For the text-containing cell, return its midpoint in (X, Y) coordinate format. 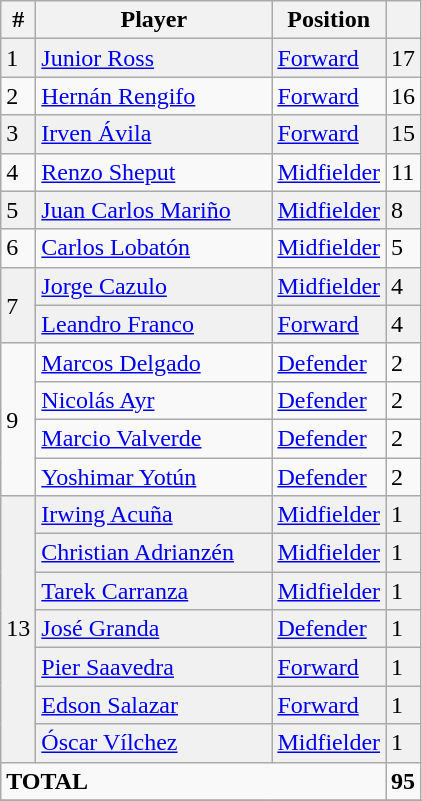
17 (404, 58)
Tarek Carranza (154, 591)
Position (329, 20)
Leandro Franco (154, 324)
13 (18, 629)
Renzo Sheput (154, 172)
Player (154, 20)
Yoshimar Yotún (154, 477)
Pier Saavedra (154, 667)
Jorge Cazulo (154, 286)
Carlos Lobatón (154, 248)
3 (18, 134)
7 (18, 305)
Óscar Vílchez (154, 743)
Christian Adrianzén (154, 553)
TOTAL (194, 781)
11 (404, 172)
9 (18, 419)
16 (404, 96)
Nicolás Ayr (154, 400)
Marcos Delgado (154, 362)
15 (404, 134)
Junior Ross (154, 58)
95 (404, 781)
Marcio Valverde (154, 438)
Juan Carlos Mariño (154, 210)
8 (404, 210)
# (18, 20)
Irven Ávila (154, 134)
Hernán Rengifo (154, 96)
Irwing Acuña (154, 515)
Edson Salazar (154, 705)
José Granda (154, 629)
6 (18, 248)
